Extract the [X, Y] coordinate from the center of the cell holding the provided text.  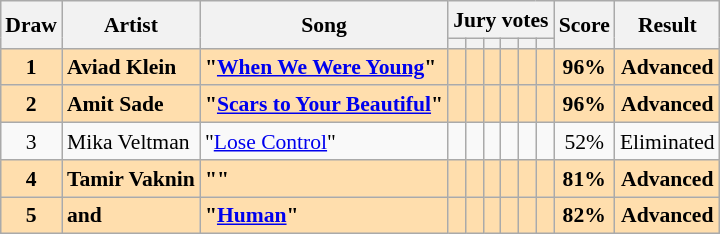
3 [31, 142]
"Human" [324, 216]
Eliminated [668, 142]
and [131, 216]
82% [584, 216]
1 [31, 66]
Aviad Klein [131, 66]
"Lose Control" [324, 142]
4 [31, 178]
Jury votes [500, 20]
"Scars to Your Beautiful" [324, 104]
Result [668, 24]
Score [584, 24]
Mika Veltman [131, 142]
2 [31, 104]
"When We Were Young" [324, 66]
Tamir Vaknin [131, 178]
Artist [131, 24]
52% [584, 142]
81% [584, 178]
5 [31, 216]
"" [324, 178]
Song [324, 24]
Amit Sade [131, 104]
Draw [31, 24]
